Scan for the cell matching the given text and deliver its (x, y) coordinate at center. 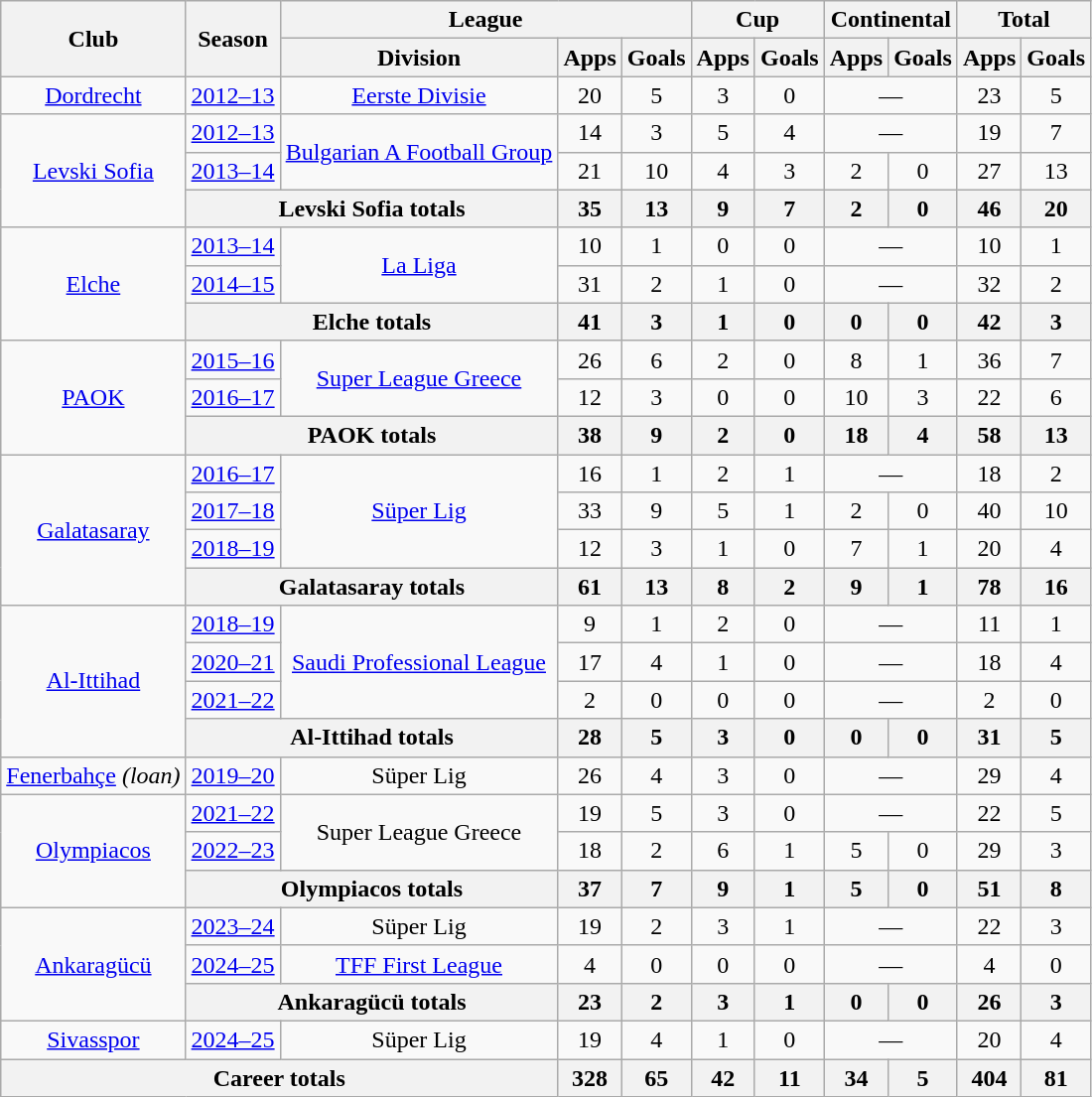
Total (1024, 20)
Levski Sofia (93, 171)
Levski Sofia totals (371, 208)
Bulgarian A Football Group (419, 152)
Sivasspor (93, 1039)
Division (419, 58)
Dordrecht (93, 95)
27 (989, 171)
Ankaragücü (93, 964)
32 (989, 284)
2014–15 (232, 284)
PAOK totals (371, 435)
28 (590, 738)
328 (590, 1077)
Club (93, 39)
TFF First League (419, 964)
58 (989, 435)
78 (989, 587)
2015–16 (232, 359)
Fenerbahçe (loan) (93, 775)
404 (989, 1077)
2019–20 (232, 775)
Al-Ittihad (93, 681)
League (485, 20)
Cup (757, 20)
Ankaragücü totals (371, 1002)
65 (656, 1077)
81 (1056, 1077)
40 (989, 511)
2022–23 (232, 851)
14 (590, 133)
Elche (93, 284)
Saudi Professional League (419, 662)
2017–18 (232, 511)
Career totals (280, 1077)
2020–21 (232, 662)
51 (989, 889)
Elche totals (371, 322)
Season (232, 39)
61 (590, 587)
Eerste Divisie (419, 95)
41 (590, 322)
33 (590, 511)
PAOK (93, 397)
34 (856, 1077)
Galatasaray (93, 530)
21 (590, 171)
46 (989, 208)
2023–24 (232, 926)
Olympiacos (93, 851)
36 (989, 359)
37 (590, 889)
Olympiacos totals (371, 889)
Continental (890, 20)
35 (590, 208)
Al-Ittihad totals (371, 738)
La Liga (419, 265)
Galatasaray totals (371, 587)
38 (590, 435)
17 (590, 662)
